Output the (X, Y) coordinate of the center of the cell containing the given text.  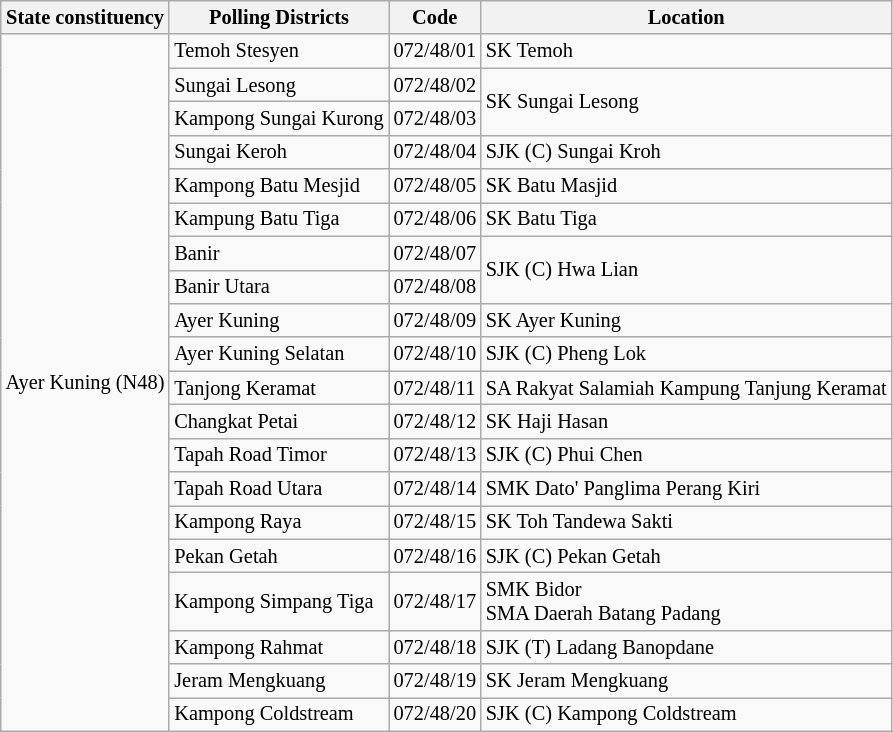
Polling Districts (278, 17)
Kampong Simpang Tiga (278, 601)
Tapah Road Utara (278, 489)
Kampong Coldstream (278, 714)
Ayer Kuning (N48) (86, 382)
072/48/08 (435, 287)
072/48/03 (435, 118)
SK Temoh (686, 51)
SJK (C) Sungai Kroh (686, 152)
072/48/02 (435, 85)
SJK (C) Phui Chen (686, 455)
Banir (278, 253)
072/48/12 (435, 421)
Tapah Road Timor (278, 455)
072/48/14 (435, 489)
072/48/01 (435, 51)
072/48/16 (435, 556)
SK Haji Hasan (686, 421)
Sungai Keroh (278, 152)
072/48/05 (435, 186)
Changkat Petai (278, 421)
072/48/09 (435, 320)
SMK BidorSMA Daerah Batang Padang (686, 601)
SK Batu Tiga (686, 219)
SJK (T) Ladang Banopdane (686, 647)
Temoh Stesyen (278, 51)
SK Batu Masjid (686, 186)
072/48/07 (435, 253)
SK Ayer Kuning (686, 320)
Kampung Batu Tiga (278, 219)
SJK (C) Hwa Lian (686, 270)
072/48/18 (435, 647)
Ayer Kuning Selatan (278, 354)
072/48/06 (435, 219)
072/48/20 (435, 714)
072/48/13 (435, 455)
072/48/10 (435, 354)
SJK (C) Kampong Coldstream (686, 714)
Kampong Sungai Kurong (278, 118)
Sungai Lesong (278, 85)
Kampong Rahmat (278, 647)
Pekan Getah (278, 556)
SA Rakyat Salamiah Kampung Tanjung Keramat (686, 388)
SK Jeram Mengkuang (686, 681)
Kampong Batu Mesjid (278, 186)
SK Sungai Lesong (686, 102)
Tanjong Keramat (278, 388)
SMK Dato' Panglima Perang Kiri (686, 489)
072/48/17 (435, 601)
072/48/11 (435, 388)
State constituency (86, 17)
Code (435, 17)
SK Toh Tandewa Sakti (686, 522)
SJK (C) Pekan Getah (686, 556)
Kampong Raya (278, 522)
072/48/15 (435, 522)
SJK (C) Pheng Lok (686, 354)
072/48/04 (435, 152)
Banir Utara (278, 287)
Jeram Mengkuang (278, 681)
Location (686, 17)
072/48/19 (435, 681)
Ayer Kuning (278, 320)
